Find where the given text appears and provide that cell's center as (x, y) coordinate. 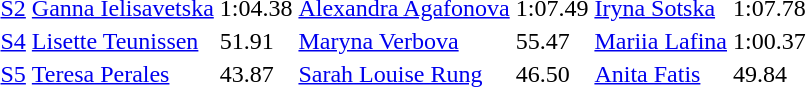
51.91 (256, 41)
55.47 (552, 41)
Lisette Teunissen (122, 41)
Mariia Lafina (661, 41)
Maryna Verbova (404, 41)
